Return (x, y) of the center of cell containing provided text 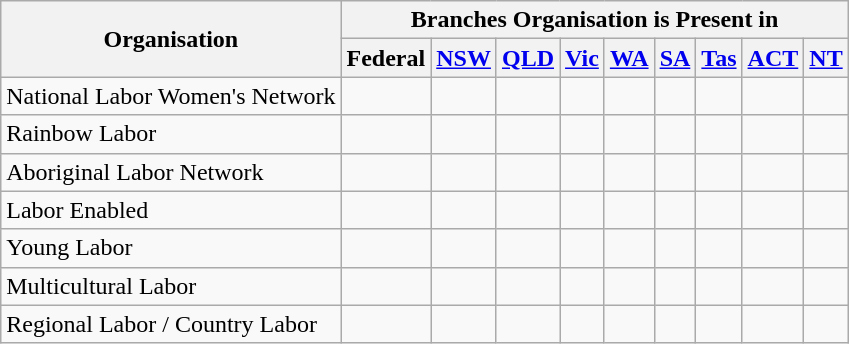
Branches Organisation is Present in (594, 20)
National Labor Women's Network (171, 96)
Aboriginal Labor Network (171, 172)
WA (629, 58)
Labor Enabled (171, 210)
NT (826, 58)
SA (675, 58)
Federal (386, 58)
Multicultural Labor (171, 286)
Organisation (171, 39)
Tas (719, 58)
Regional Labor / Country Labor (171, 324)
Young Labor (171, 248)
ACT (773, 58)
Rainbow Labor (171, 134)
QLD (528, 58)
Vic (582, 58)
NSW (464, 58)
